Pinpoint the cell where the given text exists, returning its [X, Y] midpoint coordinate. 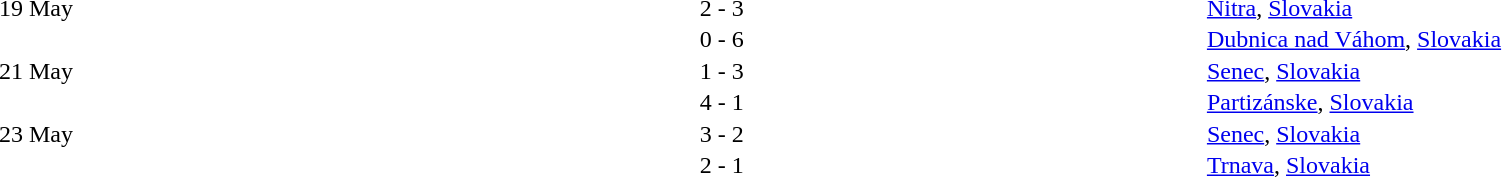
3 - 2 [722, 134]
0 - 6 [722, 39]
4 - 1 [722, 103]
1 - 3 [722, 71]
